Determine the (x, y) coordinate at the center of the cell enclosing the given text.  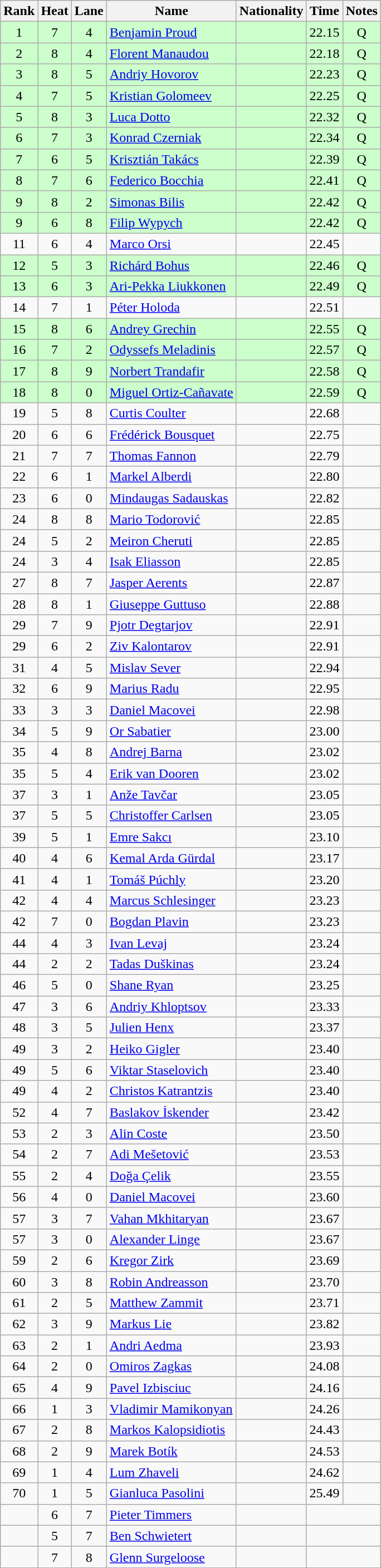
22.46 (324, 265)
66 (19, 1409)
32 (19, 689)
23.69 (324, 1260)
Markus Lie (172, 1324)
22.49 (324, 287)
34 (19, 731)
Benjamin Proud (172, 32)
22 (19, 477)
22.79 (324, 456)
24.43 (324, 1430)
23 (19, 498)
48 (19, 1028)
Ivan Levaj (172, 943)
Erik van Dooren (172, 773)
22.87 (324, 583)
Markel Alberdi (172, 477)
Mislav Sever (172, 668)
Vladimir Mamikonyan (172, 1409)
69 (19, 1472)
Pavel Izbisciuc (172, 1388)
39 (19, 837)
Simonas Bilis (172, 201)
Alin Coste (172, 1133)
25.49 (324, 1493)
53 (19, 1133)
Or Sabatier (172, 731)
11 (19, 244)
23.00 (324, 731)
19 (19, 413)
Julien Henx (172, 1028)
23.25 (324, 985)
23.60 (324, 1197)
Norbert Trandafir (172, 371)
22.34 (324, 138)
60 (19, 1281)
22.57 (324, 350)
23.50 (324, 1133)
Tadas Duškinas (172, 964)
12 (19, 265)
23.93 (324, 1345)
46 (19, 985)
22.75 (324, 435)
Filip Wypych (172, 223)
Isak Eliasson (172, 561)
Andrey Grechin (172, 329)
67 (19, 1430)
Andri Aedma (172, 1345)
24.62 (324, 1472)
Baslakov İskender (172, 1112)
Omiros Zagkas (172, 1367)
Viktar Staselovich (172, 1070)
23.53 (324, 1155)
Notes (362, 11)
Luca Dotto (172, 117)
Federico Bocchia (172, 180)
68 (19, 1451)
21 (19, 456)
Curtis Coulter (172, 413)
Nationality (271, 11)
Pjotr Degtarjov (172, 625)
23.71 (324, 1303)
Lum Zhaveli (172, 1472)
Mindaugas Sadauskas (172, 498)
22.59 (324, 392)
23.55 (324, 1176)
24.08 (324, 1367)
16 (19, 350)
Ben Schwietert (172, 1536)
22.39 (324, 159)
24.16 (324, 1388)
23.82 (324, 1324)
Giuseppe Guttuso (172, 604)
54 (19, 1155)
52 (19, 1112)
15 (19, 329)
Andrej Barna (172, 752)
Time (324, 11)
Kemal Arda Gürdal (172, 858)
62 (19, 1324)
Thomas Fannon (172, 456)
23.17 (324, 858)
Shane Ryan (172, 985)
Jasper Aerents (172, 583)
40 (19, 858)
65 (19, 1388)
Marco Orsi (172, 244)
Kristian Golomeev (172, 96)
22.88 (324, 604)
22.55 (324, 329)
Marek Botík (172, 1451)
Miguel Ortiz-Cañavate (172, 392)
22.41 (324, 180)
Vahan Mkhitaryan (172, 1218)
Rank (19, 11)
22.68 (324, 413)
Kregor Zirk (172, 1260)
Ziv Kalontarov (172, 647)
Andriy Hovorov (172, 75)
22.58 (324, 371)
27 (19, 583)
22.95 (324, 689)
41 (19, 879)
Markos Kalopsidiotis (172, 1430)
Alexander Linge (172, 1239)
Name (172, 11)
Matthew Zammit (172, 1303)
22.32 (324, 117)
Marius Radu (172, 689)
14 (19, 308)
22.80 (324, 477)
63 (19, 1345)
Krisztián Takács (172, 159)
Robin Andreasson (172, 1281)
24.53 (324, 1451)
Péter Holoda (172, 308)
Tomáš Púchly (172, 879)
Lane (89, 11)
Christos Katrantzis (172, 1091)
22.82 (324, 498)
59 (19, 1260)
Florent Manaudou (172, 53)
24.26 (324, 1409)
Odyssefs Meladinis (172, 350)
Emre Sakcı (172, 837)
17 (19, 371)
Frédérick Bousquet (172, 435)
Marcus Schlesinger (172, 900)
Anže Tavčar (172, 795)
Richárd Bohus (172, 265)
18 (19, 392)
22.15 (324, 32)
13 (19, 287)
Adi Mešetović (172, 1155)
Bogdan Plavin (172, 921)
23.20 (324, 879)
Meiron Cheruti (172, 540)
22.51 (324, 308)
28 (19, 604)
Glenn Surgeloose (172, 1557)
22.45 (324, 244)
61 (19, 1303)
22.18 (324, 53)
22.23 (324, 75)
70 (19, 1493)
23.42 (324, 1112)
Gianluca Pasolini (172, 1493)
22.98 (324, 710)
22.94 (324, 668)
Andriy Khloptsov (172, 1007)
Mario Todorović (172, 519)
Christoffer Carlsen (172, 816)
20 (19, 435)
Heat (55, 11)
Heiko Gigler (172, 1049)
47 (19, 1007)
55 (19, 1176)
23.70 (324, 1281)
Ari-Pekka Liukkonen (172, 287)
33 (19, 710)
64 (19, 1367)
23.37 (324, 1028)
Doğa Çelik (172, 1176)
56 (19, 1197)
23.33 (324, 1007)
31 (19, 668)
Konrad Czerniak (172, 138)
23.10 (324, 837)
22.25 (324, 96)
Pieter Timmers (172, 1515)
